From the cell containing the given text, extract its center point as (x, y) coordinate. 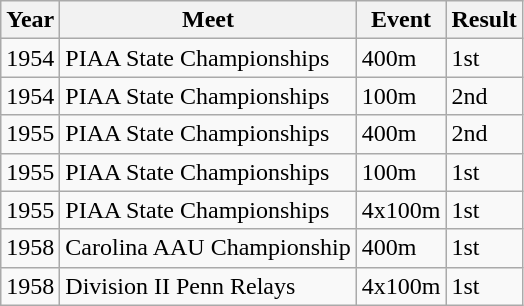
Event (401, 20)
Division II Penn Relays (208, 286)
Result (484, 20)
Year (30, 20)
Meet (208, 20)
Carolina AAU Championship (208, 248)
